For the text-containing cell, return its midpoint in [x, y] coordinate format. 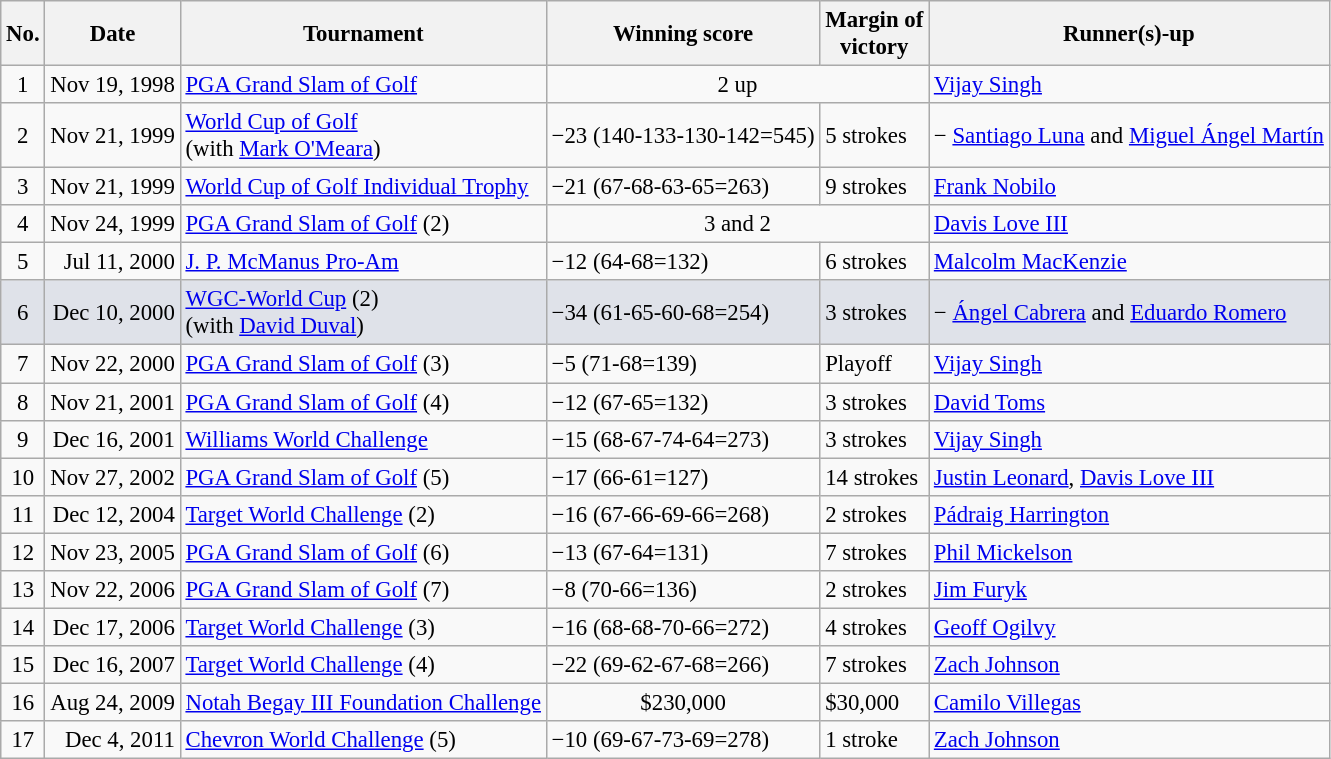
Pádraig Harrington [1130, 514]
Dec 16, 2007 [112, 665]
Frank Nobilo [1130, 187]
PGA Grand Slam of Golf (4) [363, 402]
Nov 19, 1998 [112, 85]
Dec 17, 2006 [112, 627]
11 [23, 514]
3 and 2 [737, 224]
$30,000 [874, 702]
Geoff Ogilvy [1130, 627]
6 [23, 312]
Nov 21, 2001 [112, 402]
Nov 24, 1999 [112, 224]
−8 (70-66=136) [683, 590]
10 [23, 477]
7 [23, 364]
6 strokes [874, 262]
PGA Grand Slam of Golf (3) [363, 364]
−16 (68-68-70-66=272) [683, 627]
Camilo Villegas [1130, 702]
4 [23, 224]
13 [23, 590]
Dec 12, 2004 [112, 514]
14 strokes [874, 477]
9 strokes [874, 187]
Nov 27, 2002 [112, 477]
PGA Grand Slam of Golf [363, 85]
Dec 16, 2001 [112, 439]
1 stroke [874, 740]
2 up [737, 85]
Nov 22, 2000 [112, 364]
Winning score [683, 34]
Dec 4, 2011 [112, 740]
Playoff [874, 364]
Margin ofvictory [874, 34]
−13 (67-64=131) [683, 552]
Justin Leonard, Davis Love III [1130, 477]
Notah Begay III Foundation Challenge [363, 702]
17 [23, 740]
−34 (61-65-60-68=254) [683, 312]
Target World Challenge (2) [363, 514]
−15 (68-67-74-64=273) [683, 439]
Chevron World Challenge (5) [363, 740]
−17 (66-61=127) [683, 477]
2 [23, 136]
Tournament [363, 34]
Malcolm MacKenzie [1130, 262]
5 strokes [874, 136]
Davis Love III [1130, 224]
Nov 23, 2005 [112, 552]
−5 (71-68=139) [683, 364]
David Toms [1130, 402]
No. [23, 34]
Runner(s)-up [1130, 34]
World Cup of Golf(with Mark O'Meara) [363, 136]
14 [23, 627]
12 [23, 552]
Phil Mickelson [1130, 552]
16 [23, 702]
5 [23, 262]
Aug 24, 2009 [112, 702]
−22 (69-62-67-68=266) [683, 665]
Target World Challenge (4) [363, 665]
1 [23, 85]
WGC-World Cup (2)(with David Duval) [363, 312]
−12 (64-68=132) [683, 262]
J. P. McManus Pro-Am [363, 262]
−21 (67-68-63-65=263) [683, 187]
PGA Grand Slam of Golf (6) [363, 552]
Dec 10, 2000 [112, 312]
−10 (69-67-73-69=278) [683, 740]
$230,000 [683, 702]
15 [23, 665]
World Cup of Golf Individual Trophy [363, 187]
4 strokes [874, 627]
8 [23, 402]
Date [112, 34]
Jim Furyk [1130, 590]
3 [23, 187]
Nov 22, 2006 [112, 590]
−16 (67-66-69-66=268) [683, 514]
−23 (140-133-130-142=545) [683, 136]
− Santiago Luna and Miguel Ángel Martín [1130, 136]
− Ángel Cabrera and Eduardo Romero [1130, 312]
Target World Challenge (3) [363, 627]
9 [23, 439]
−12 (67-65=132) [683, 402]
Jul 11, 2000 [112, 262]
Williams World Challenge [363, 439]
PGA Grand Slam of Golf (5) [363, 477]
PGA Grand Slam of Golf (2) [363, 224]
PGA Grand Slam of Golf (7) [363, 590]
